Output the (x, y) coordinate of the center of the cell containing the given text.  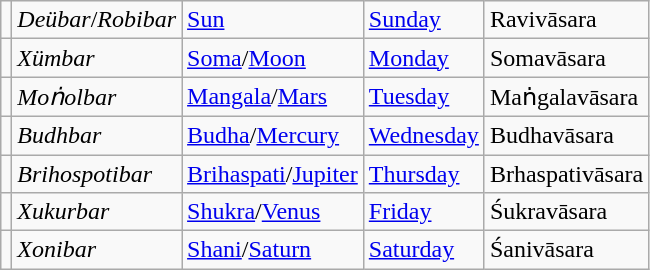
Sun (273, 20)
Brhaspativāsara (566, 173)
Shukra/Venus (273, 212)
Somavāsara (566, 58)
Mangala/Mars (273, 97)
Shani/Saturn (273, 250)
Xümbar (97, 58)
Thursday (424, 173)
Budhbar (97, 135)
Budhavāsara (566, 135)
Brihospotibar (97, 173)
Saturday (424, 250)
Soma/Moon (273, 58)
Maṅgalavāsara (566, 97)
Deübar/Robibar (97, 20)
Monday (424, 58)
Sunday (424, 20)
Friday (424, 212)
Ravivāsara (566, 20)
Wednesday (424, 135)
Brihaspati/Jupiter (273, 173)
Śukravāsara (566, 212)
Tuesday (424, 97)
Xonibar (97, 250)
Budha/Mercury (273, 135)
Śanivāsara (566, 250)
Moṅolbar (97, 97)
Xukurbar (97, 212)
